Capture the cell that displays the provided text and extract its (x, y) central coordinate. 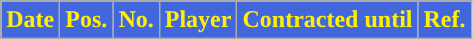
Pos. (86, 20)
Date (30, 20)
Contracted until (328, 20)
Ref. (444, 20)
Player (198, 20)
No. (136, 20)
